Detect which cell encompasses the target text, then output its [x, y] center coordinate. 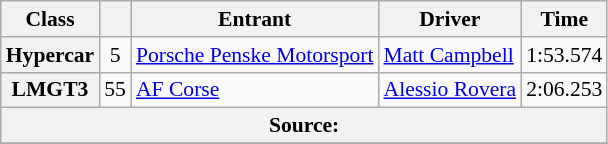
2:06.253 [564, 90]
Entrant [255, 19]
5 [115, 55]
1:53.574 [564, 55]
Matt Campbell [450, 55]
Hypercar [50, 55]
Source: [304, 126]
55 [115, 90]
AF Corse [255, 90]
Alessio Rovera [450, 90]
Porsche Penske Motorsport [255, 55]
Class [50, 19]
Driver [450, 19]
Time [564, 19]
LMGT3 [50, 90]
